From the cell containing the given text, extract its center point as [X, Y] coordinate. 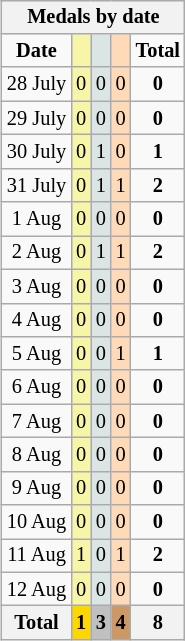
4 Aug [36, 320]
Date [36, 51]
28 July [36, 84]
2 Aug [36, 253]
7 Aug [36, 421]
12 Aug [36, 589]
9 Aug [36, 488]
Medals by date [94, 17]
29 July [36, 118]
31 July [36, 185]
6 Aug [36, 387]
11 Aug [36, 556]
8 Aug [36, 455]
10 Aug [36, 522]
3 Aug [36, 286]
8 [158, 623]
5 Aug [36, 354]
1 Aug [36, 219]
4 [121, 623]
3 [101, 623]
30 July [36, 152]
